Provide the [X, Y] coordinate of the cell's center where the given text is located.  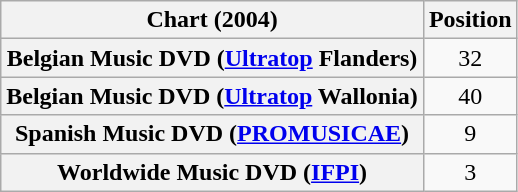
Belgian Music DVD (Ultratop Flanders) [212, 58]
Position [470, 20]
9 [470, 134]
Spanish Music DVD (PROMUSICAE) [212, 134]
Worldwide Music DVD (IFPI) [212, 172]
3 [470, 172]
32 [470, 58]
40 [470, 96]
Chart (2004) [212, 20]
Belgian Music DVD (Ultratop Wallonia) [212, 96]
